Search for the cell housing the specified text and yield its (x, y) center coordinate. 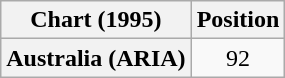
Position (238, 20)
92 (238, 58)
Australia (ARIA) (96, 58)
Chart (1995) (96, 20)
